For the text-containing cell, return its midpoint in [X, Y] coordinate format. 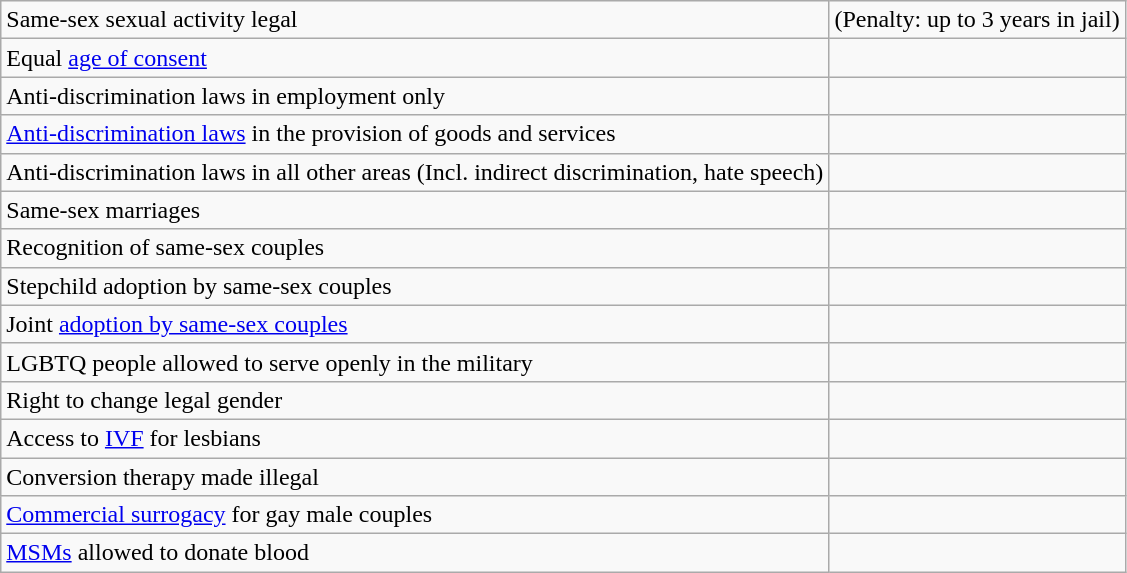
Anti-discrimination laws in the provision of goods and services [415, 134]
(Penalty: up to 3 years in jail) [977, 20]
Right to change legal gender [415, 400]
Anti-discrimination laws in all other areas (Incl. indirect discrimination, hate speech) [415, 172]
Equal age of consent [415, 58]
Conversion therapy made illegal [415, 477]
Same-sex marriages [415, 210]
Access to IVF for lesbians [415, 438]
Anti-discrimination laws in employment only [415, 96]
Same-sex sexual activity legal [415, 20]
Commercial surrogacy for gay male couples [415, 515]
Stepchild adoption by same-sex couples [415, 286]
MSMs allowed to donate blood [415, 553]
Recognition of same-sex couples [415, 248]
Joint adoption by same-sex couples [415, 324]
LGBTQ people allowed to serve openly in the military [415, 362]
